Provide the (x, y) coordinate of the cell's center where the given text is located.  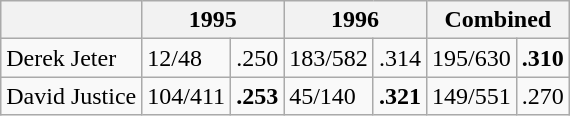
Derek Jeter (72, 58)
12/48 (186, 58)
149/551 (471, 96)
1996 (356, 20)
1995 (213, 20)
David Justice (72, 96)
.253 (258, 96)
.314 (400, 58)
.270 (542, 96)
183/582 (329, 58)
.250 (258, 58)
104/411 (186, 96)
45/140 (329, 96)
Combined (498, 20)
195/630 (471, 58)
.310 (542, 58)
.321 (400, 96)
